Extract the [x, y] coordinate from the center of the cell holding the provided text.  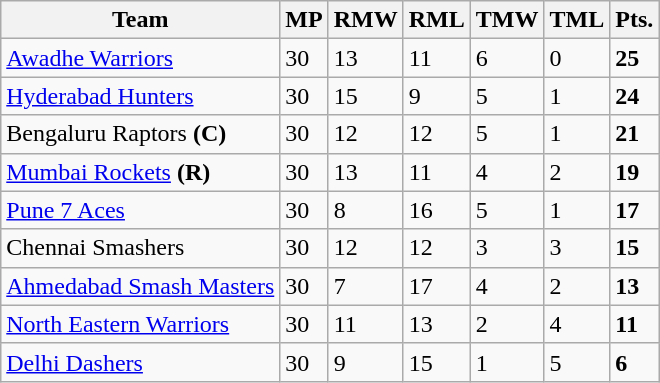
RML [436, 20]
Pune 7 Aces [140, 210]
Bengaluru Raptors (C) [140, 134]
7 [366, 286]
24 [634, 96]
Awadhe Warriors [140, 58]
TML [577, 20]
Chennai Smashers [140, 248]
Hyderabad Hunters [140, 96]
RMW [366, 20]
TMW [507, 20]
Pts. [634, 20]
8 [366, 210]
16 [436, 210]
Ahmedabad Smash Masters [140, 286]
MP [304, 20]
North Eastern Warriors [140, 324]
21 [634, 134]
Mumbai Rockets (R) [140, 172]
Team [140, 20]
25 [634, 58]
19 [634, 172]
Delhi Dashers [140, 362]
0 [577, 58]
